Identify which cell holds the provided text, then report its (x, y) central coordinate. 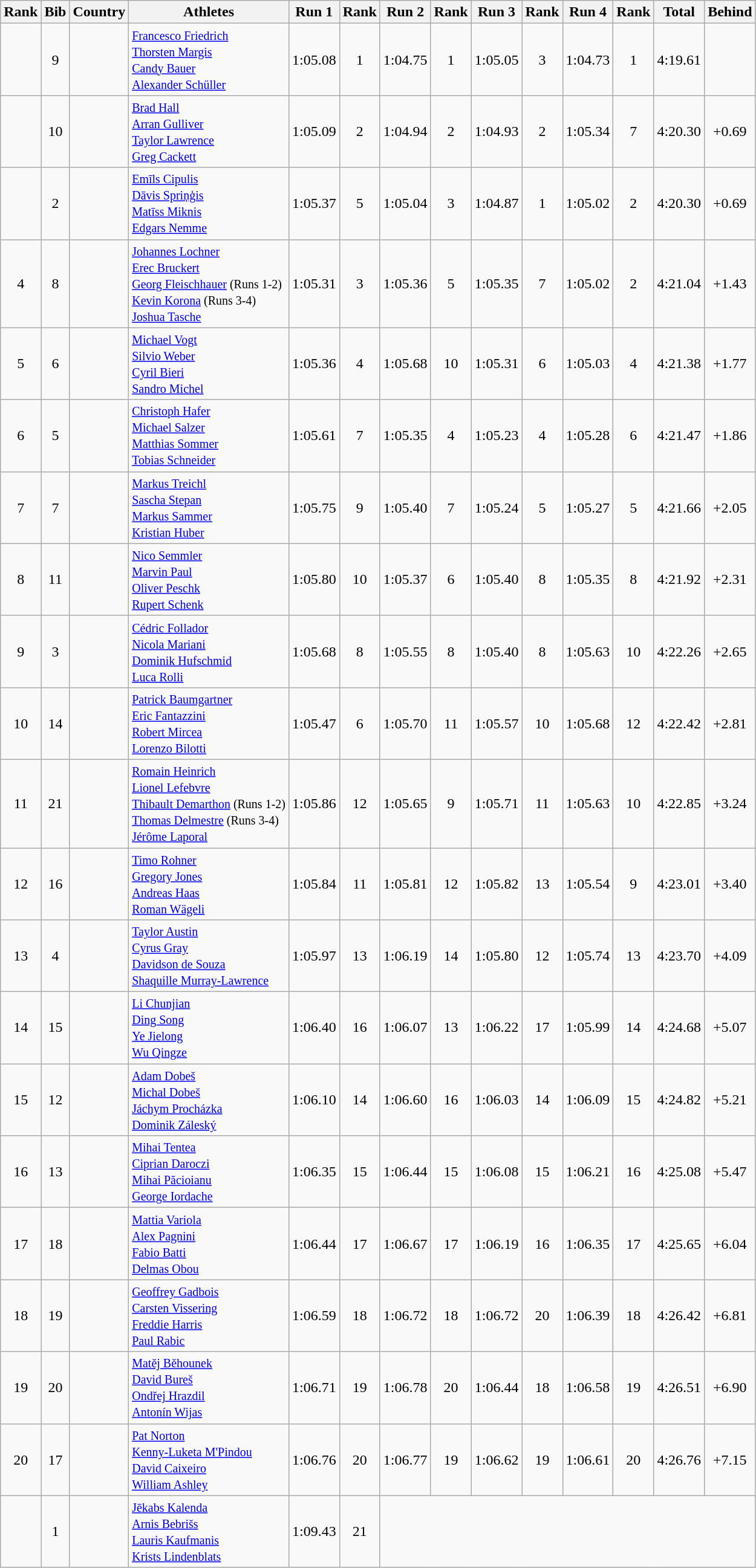
Li ChunjianDing SongYe JielongWu Qingze (209, 1028)
4:24.68 (679, 1028)
1:06.76 (314, 1459)
1:05.05 (497, 59)
4:23.70 (679, 956)
1:05.57 (497, 723)
1:06.21 (588, 1171)
+2.65 (730, 652)
Run 1 (314, 12)
1:06.39 (588, 1315)
1:06.07 (405, 1028)
Michael VogtSilvio WeberCyril BieriSandro Michel (209, 364)
Timo RohnerGregory JonesAndreas HaasRoman Wägeli (209, 884)
1:05.81 (405, 884)
4:23.01 (679, 884)
4:22.85 (679, 803)
4:26.51 (679, 1388)
+6.81 (730, 1315)
Matěj BěhounekDavid BurešOndřej HrazdilAntonín Wijas (209, 1388)
Behind (730, 12)
Francesco FriedrichThorsten MargisCandy BauerAlexander Schüller (209, 59)
+3.40 (730, 884)
Bib (56, 12)
4:21.66 (679, 508)
1:05.03 (588, 364)
Run 4 (588, 12)
+6.04 (730, 1244)
+2.31 (730, 579)
1:05.82 (497, 884)
1:06.71 (314, 1388)
1:05.34 (588, 132)
Mihai TenteaCiprian DarocziMihai PăcioianuGeorge Iordache (209, 1171)
1:04.93 (497, 132)
1:05.61 (314, 435)
1:05.70 (405, 723)
1:06.03 (497, 1100)
1:05.71 (497, 803)
Markus TreichlSascha StepanMarkus SammerKristian Huber (209, 508)
Run 3 (497, 12)
Nico SemmlerMarvin PaulOliver PeschkRupert Schenk (209, 579)
1:06.61 (588, 1459)
1:05.74 (588, 956)
+3.24 (730, 803)
Johannes LochnerErec BruckertGeorg Fleischhauer (Runs 1-2)Kevin Korona (Runs 3-4)Joshua Tasche (209, 283)
1:06.09 (588, 1100)
1:04.94 (405, 132)
1:05.08 (314, 59)
Adam DobešMichal DobešJáchym ProcházkaDominik Záleský (209, 1100)
4:21.04 (679, 283)
+5.07 (730, 1028)
Geoffrey GadboisCarsten VisseringFreddie HarrisPaul Rabic (209, 1315)
4:25.08 (679, 1171)
1:05.04 (405, 203)
4:26.42 (679, 1315)
+7.15 (730, 1459)
Patrick BaumgartnerEric FantazziniRobert MirceaLorenzo Bilotti (209, 723)
Cédric FolladorNicola MarianiDominik HufschmidLuca Rolli (209, 652)
1:05.28 (588, 435)
1:05.23 (497, 435)
1:06.60 (405, 1100)
1:06.59 (314, 1315)
1:05.27 (588, 508)
1:05.99 (588, 1028)
+1.77 (730, 364)
Taylor AustinCyrus GrayDavidson de SouzaShaquille Murray-Lawrence (209, 956)
Run 2 (405, 12)
1:06.62 (497, 1459)
4:21.47 (679, 435)
+5.21 (730, 1100)
4:19.61 (679, 59)
1:05.24 (497, 508)
4:24.82 (679, 1100)
Brad HallArran GulliverTaylor LawrenceGreg Cackett (209, 132)
Jēkabs KalendaArnis BebrišsLauris KaufmanisKrists Lindenblats (209, 1532)
1:06.78 (405, 1388)
1:05.75 (314, 508)
+6.90 (730, 1388)
1:06.77 (405, 1459)
+2.81 (730, 723)
4:21.92 (679, 579)
+4.09 (730, 956)
4:21.38 (679, 364)
1:05.97 (314, 956)
4:26.76 (679, 1459)
1:05.84 (314, 884)
Mattia VariolaAlex PagniniFabio BattiDelmas Obou (209, 1244)
Country (99, 12)
4:25.65 (679, 1244)
4:22.26 (679, 652)
1:04.87 (497, 203)
1:09.43 (314, 1532)
1:05.47 (314, 723)
1:04.73 (588, 59)
Christoph HaferMichael SalzerMatthias SommerTobias Schneider (209, 435)
1:04.75 (405, 59)
Athletes (209, 12)
1:05.54 (588, 884)
1:06.10 (314, 1100)
1:05.09 (314, 132)
+2.05 (730, 508)
Romain HeinrichLionel LefebvreThibault Demarthon (Runs 1-2)Thomas Delmestre (Runs 3-4)Jérôme Laporal (209, 803)
1:06.08 (497, 1171)
1:06.40 (314, 1028)
1:06.22 (497, 1028)
1:06.58 (588, 1388)
Emīls CipulisDāvis SpriņģisMatīss MiknisEdgars Nemme (209, 203)
+5.47 (730, 1171)
1:05.55 (405, 652)
+1.86 (730, 435)
1:05.65 (405, 803)
Total (679, 12)
1:05.86 (314, 803)
1:06.67 (405, 1244)
Pat NortonKenny-Luketa M'PindouDavid CaixeiroWilliam Ashley (209, 1459)
4:22.42 (679, 723)
+1.43 (730, 283)
